Pinpoint the cell where the given text exists, returning its [x, y] midpoint coordinate. 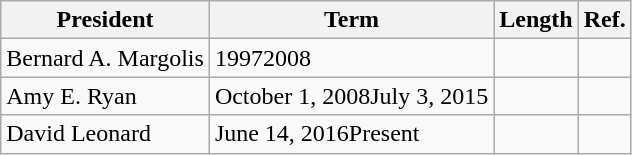
Length [536, 20]
Amy E. Ryan [106, 96]
David Leonard [106, 134]
Bernard A. Margolis [106, 58]
19972008 [351, 58]
Ref. [604, 20]
June 14, 2016Present [351, 134]
October 1, 2008July 3, 2015 [351, 96]
President [106, 20]
Term [351, 20]
